Capture the cell that displays the provided text and extract its [X, Y] central coordinate. 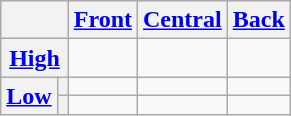
Front [102, 20]
Back [258, 20]
Low [29, 96]
High [34, 58]
Central [183, 20]
